Determine the (x, y) coordinate at the center of the cell enclosing the given text.  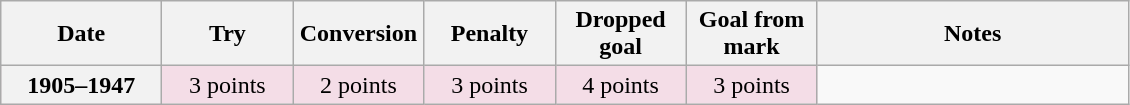
1905–1947 (82, 85)
Goal from mark (752, 34)
Conversion (358, 34)
Try (228, 34)
Notes (972, 34)
4 points (620, 85)
2 points (358, 85)
Date (82, 34)
Dropped goal (620, 34)
Penalty (490, 34)
